Extract the (x, y) coordinate from the center of the cell holding the provided text.  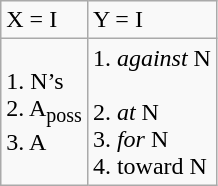
Y = I (152, 20)
1. N’s2. Aposs3. A (44, 112)
1. against N2. at N 3. for N 4. toward N (152, 112)
X = I (44, 20)
